Return [X, Y] of the center of cell containing provided text 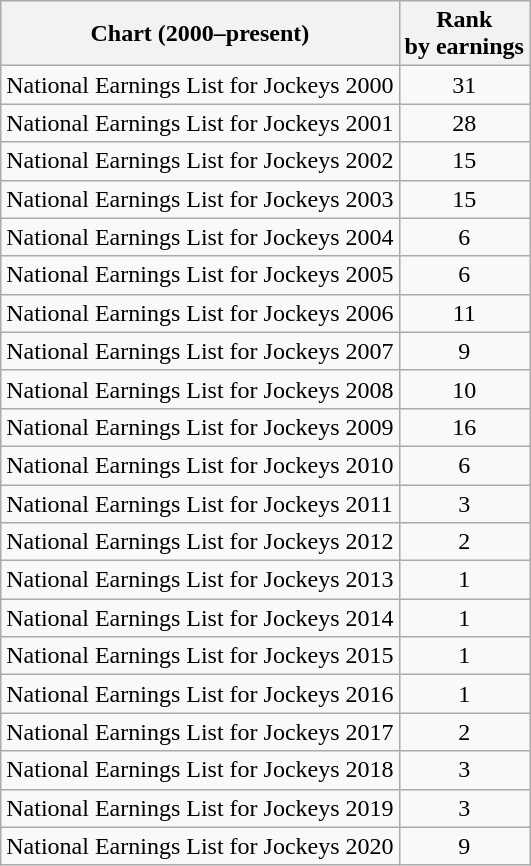
National Earnings List for Jockeys 2013 [200, 580]
Rankby earnings [464, 34]
National Earnings List for Jockeys 2019 [200, 808]
National Earnings List for Jockeys 2006 [200, 313]
National Earnings List for Jockeys 2004 [200, 237]
National Earnings List for Jockeys 2010 [200, 465]
National Earnings List for Jockeys 2020 [200, 846]
28 [464, 123]
11 [464, 313]
National Earnings List for Jockeys 2009 [200, 427]
National Earnings List for Jockeys 2002 [200, 161]
National Earnings List for Jockeys 2005 [200, 275]
National Earnings List for Jockeys 2015 [200, 656]
31 [464, 85]
National Earnings List for Jockeys 2003 [200, 199]
National Earnings List for Jockeys 2001 [200, 123]
National Earnings List for Jockeys 2007 [200, 351]
National Earnings List for Jockeys 2018 [200, 770]
10 [464, 389]
National Earnings List for Jockeys 2012 [200, 542]
National Earnings List for Jockeys 2014 [200, 618]
National Earnings List for Jockeys 2000 [200, 85]
National Earnings List for Jockeys 2016 [200, 694]
Chart (2000–present) [200, 34]
16 [464, 427]
National Earnings List for Jockeys 2011 [200, 503]
National Earnings List for Jockeys 2008 [200, 389]
National Earnings List for Jockeys 2017 [200, 732]
